From the cell containing the given text, extract its center point as (X, Y) coordinate. 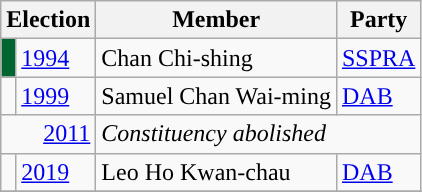
1994 (56, 58)
SSPRA (378, 58)
Party (378, 20)
Leo Ho Kwan-chau (216, 172)
1999 (56, 96)
Constituency abolished (258, 134)
2011 (48, 134)
2019 (56, 172)
Samuel Chan Wai-ming (216, 96)
Member (216, 20)
Election (48, 20)
Chan Chi-shing (216, 58)
